Scan for the cell matching the given text and deliver its [X, Y] coordinate at center. 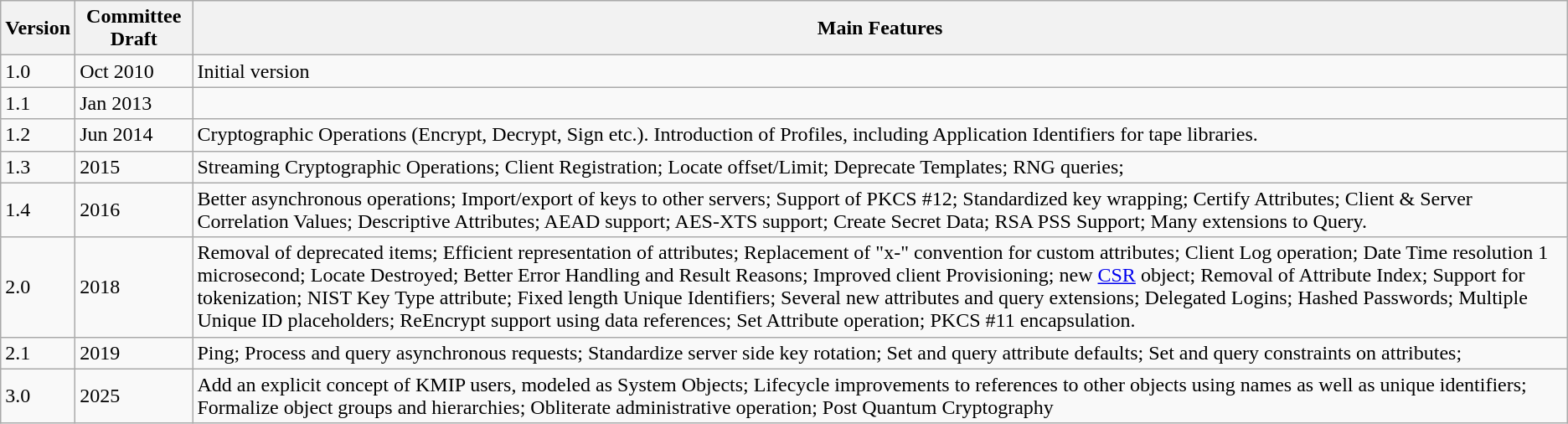
Committee Draft [134, 28]
2.1 [39, 353]
Streaming Cryptographic Operations; Client Registration; Locate offset/Limit; Deprecate Templates; RNG queries; [879, 167]
1.0 [39, 71]
2.0 [39, 287]
1.4 [39, 209]
Jun 2014 [134, 135]
1.3 [39, 167]
3.0 [39, 396]
2018 [134, 287]
Cryptographic Operations (Encrypt, Decrypt, Sign etc.). Introduction of Profiles, including Application Identifiers for tape libraries. [879, 135]
2015 [134, 167]
1.1 [39, 103]
2019 [134, 353]
Oct 2010 [134, 71]
Initial version [879, 71]
Jan 2013 [134, 103]
Version [39, 28]
1.2 [39, 135]
2025 [134, 396]
2016 [134, 209]
Main Features [879, 28]
